For the text-containing cell, return its midpoint in (x, y) coordinate format. 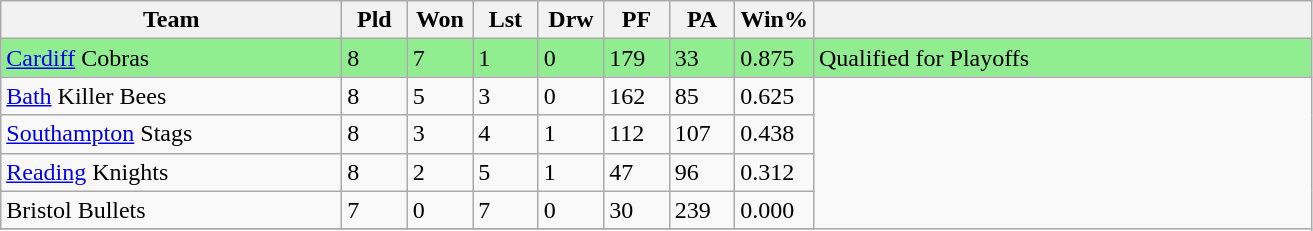
Bath Killer Bees (172, 96)
PA (702, 20)
96 (702, 172)
85 (702, 96)
107 (702, 134)
30 (637, 210)
Reading Knights (172, 172)
4 (506, 134)
Won (440, 20)
Lst (506, 20)
PF (637, 20)
Bristol Bullets (172, 210)
0.875 (774, 58)
112 (637, 134)
Cardiff Cobras (172, 58)
Southampton Stags (172, 134)
2 (440, 172)
Drw (571, 20)
0.438 (774, 134)
Team (172, 20)
Pld (375, 20)
162 (637, 96)
239 (702, 210)
0.312 (774, 172)
0.000 (774, 210)
0.625 (774, 96)
179 (637, 58)
Win% (774, 20)
47 (637, 172)
Qualified for Playoffs (1062, 58)
33 (702, 58)
